Identify which cell holds the provided text, then report its [X, Y] central coordinate. 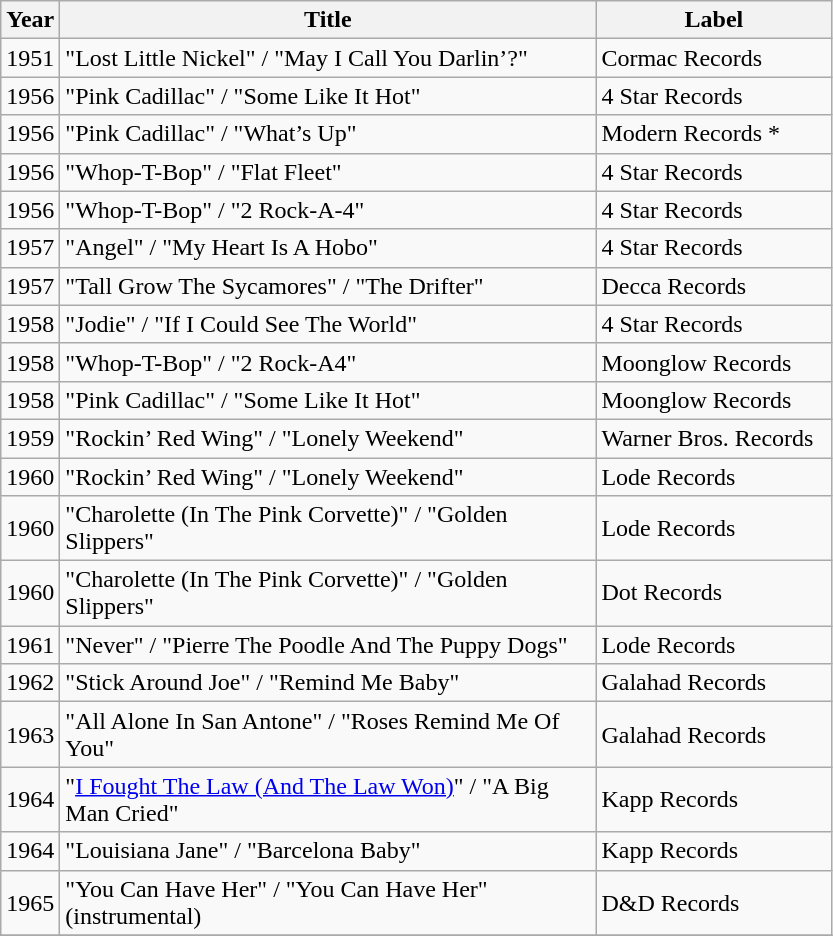
"Lost Little Nickel" / "May I Call You Darlin’?" [328, 58]
"Louisiana Jane" / "Barcelona Baby" [328, 851]
Title [328, 20]
1963 [30, 734]
1951 [30, 58]
1961 [30, 645]
"Never" / "Pierre The Poodle And The Puppy Dogs" [328, 645]
"Whop-T-Bop" / "2 Rock-A-4" [328, 210]
Decca Records [714, 286]
Dot Records [714, 594]
"Stick Around Joe" / "Remind Me Baby" [328, 683]
D&D Records [714, 902]
Label [714, 20]
"Tall Grow The Sycamores" / "The Drifter" [328, 286]
"You Can Have Her" / "You Can Have Her" (instrumental) [328, 902]
"Pink Cadillac" / "What’s Up" [328, 134]
"I Fought The Law (And The Law Won)" / "A Big Man Cried" [328, 800]
Warner Bros. Records [714, 438]
"Jodie" / "If I Could See The World" [328, 324]
"Angel" / "My Heart Is A Hobo" [328, 248]
Cormac Records [714, 58]
Modern Records * [714, 134]
"Whop-T-Bop" / "Flat Fleet" [328, 172]
Year [30, 20]
"Whop-T-Bop" / "2 Rock-A4" [328, 362]
1959 [30, 438]
1965 [30, 902]
"All Alone In San Antone" / "Roses Remind Me Of You" [328, 734]
1962 [30, 683]
